Determine the [X, Y] coordinate at the center of the cell enclosing the given text.  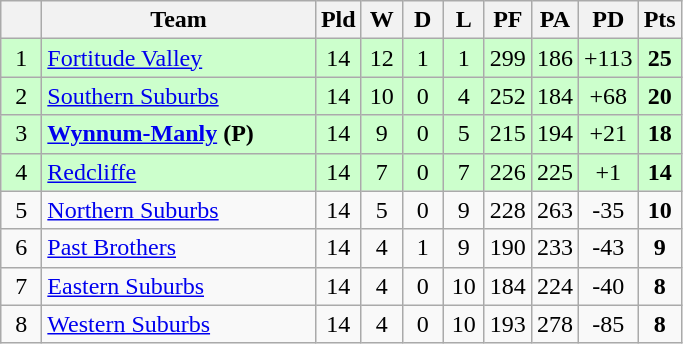
12 [382, 58]
+68 [608, 96]
Fortitude Valley [179, 58]
25 [660, 58]
3 [22, 134]
2 [22, 96]
Western Suburbs [179, 324]
224 [554, 286]
226 [508, 172]
186 [554, 58]
193 [508, 324]
Southern Suburbs [179, 96]
Wynnum-Manly (P) [179, 134]
+21 [608, 134]
+113 [608, 58]
D [422, 20]
225 [554, 172]
-43 [608, 248]
Eastern Suburbs [179, 286]
-40 [608, 286]
6 [22, 248]
-35 [608, 210]
215 [508, 134]
PD [608, 20]
278 [554, 324]
Pld [338, 20]
PF [508, 20]
L [464, 20]
Redcliffe [179, 172]
Past Brothers [179, 248]
Team [179, 20]
Northern Suburbs [179, 210]
263 [554, 210]
+1 [608, 172]
20 [660, 96]
228 [508, 210]
PA [554, 20]
18 [660, 134]
194 [554, 134]
190 [508, 248]
W [382, 20]
299 [508, 58]
-85 [608, 324]
Pts [660, 20]
252 [508, 96]
233 [554, 248]
